Return (x, y) of the center of cell containing provided text 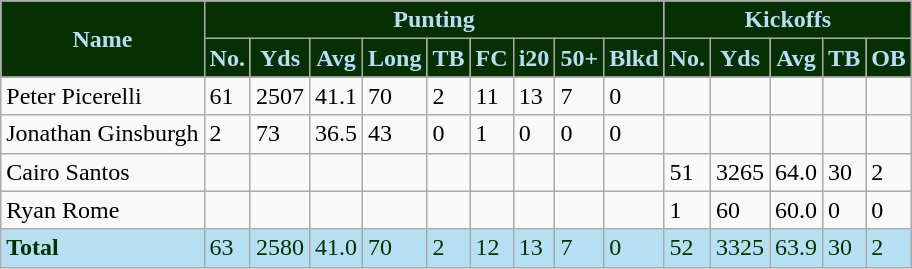
Name (102, 39)
41.0 (336, 248)
60 (740, 210)
2580 (280, 248)
Kickoffs (788, 20)
43 (395, 134)
Blkd (634, 58)
51 (687, 172)
Jonathan Ginsburgh (102, 134)
3265 (740, 172)
36.5 (336, 134)
63 (227, 248)
FC (492, 58)
3325 (740, 248)
Long (395, 58)
Peter Picerelli (102, 96)
73 (280, 134)
11 (492, 96)
Cairo Santos (102, 172)
60.0 (796, 210)
50+ (580, 58)
41.1 (336, 96)
Total (102, 248)
61 (227, 96)
52 (687, 248)
64.0 (796, 172)
i20 (534, 58)
Ryan Rome (102, 210)
12 (492, 248)
2507 (280, 96)
Punting (434, 20)
OB (889, 58)
63.9 (796, 248)
